For the text-containing cell, return its midpoint in [x, y] coordinate format. 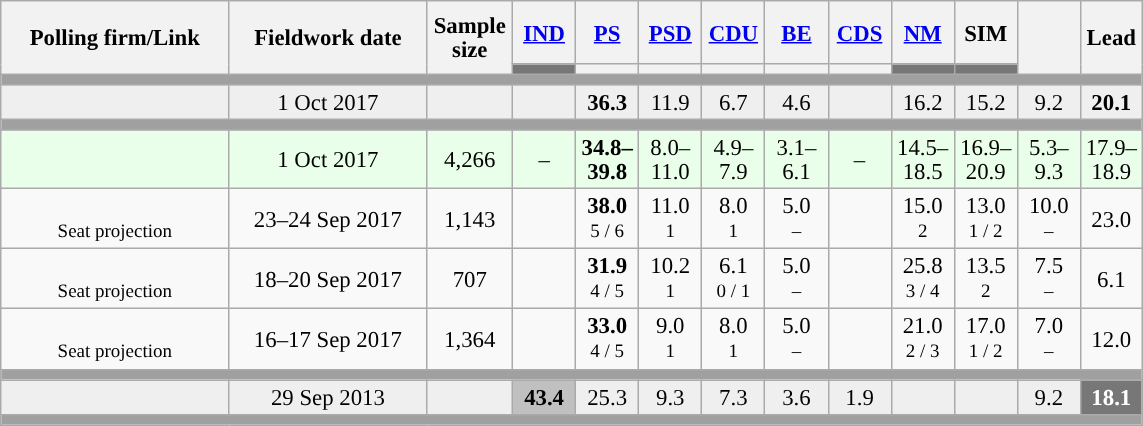
17.01 / 2 [986, 339]
13.52 [986, 279]
1,364 [470, 339]
7.5– [1048, 279]
4.6 [796, 102]
4,266 [470, 160]
CDS [860, 32]
3.1–6.1 [796, 160]
34.8–39.8 [608, 160]
15.02 [922, 219]
14.5–18.5 [922, 160]
6.10 / 1 [734, 279]
16.9–20.9 [986, 160]
13.01 / 2 [986, 219]
11.01 [670, 219]
7.3 [734, 398]
CDU [734, 32]
NM [922, 32]
20.1 [1111, 102]
6.1 [1111, 279]
4.9–7.9 [734, 160]
8.0–11.0 [670, 160]
9.01 [670, 339]
10.0– [1048, 219]
10.21 [670, 279]
23.0 [1111, 219]
PS [608, 32]
16.2 [922, 102]
25.83 / 4 [922, 279]
1,143 [470, 219]
18.1 [1111, 398]
3.6 [796, 398]
36.3 [608, 102]
17.9–18.9 [1111, 160]
6.7 [734, 102]
Fieldwork date [328, 38]
IND [544, 32]
12.0 [1111, 339]
25.3 [608, 398]
PSD [670, 32]
38.05 / 6 [608, 219]
31.94 / 5 [608, 279]
Sample size [470, 38]
9.3 [670, 398]
18–20 Sep 2017 [328, 279]
Polling firm/Link [115, 38]
21.02 / 3 [922, 339]
29 Sep 2013 [328, 398]
43.4 [544, 398]
5.3–9.3 [1048, 160]
16–17 Sep 2017 [328, 339]
Lead [1111, 38]
33.04 / 5 [608, 339]
11.9 [670, 102]
SIM [986, 32]
707 [470, 279]
23–24 Sep 2017 [328, 219]
7.0– [1048, 339]
15.2 [986, 102]
1.9 [860, 398]
BE [796, 32]
